Output the [X, Y] coordinate of the center of the cell containing the given text.  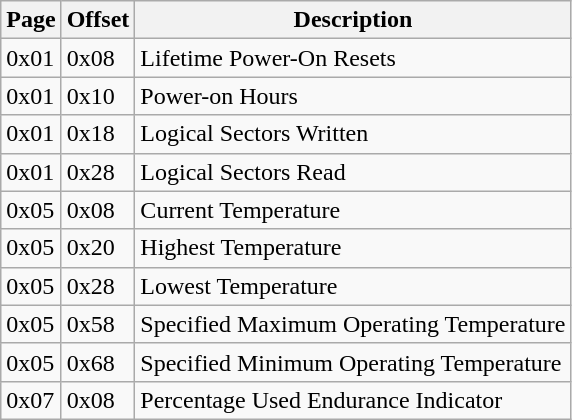
0x18 [98, 134]
Current Temperature [353, 210]
0x68 [98, 362]
Specified Maximum Operating Temperature [353, 324]
0x20 [98, 248]
Logical Sectors Read [353, 172]
Offset [98, 20]
Description [353, 20]
Page [31, 20]
Logical Sectors Written [353, 134]
Lowest Temperature [353, 286]
Power-on Hours [353, 96]
Percentage Used Endurance Indicator [353, 400]
Highest Temperature [353, 248]
0x58 [98, 324]
0x10 [98, 96]
Specified Minimum Operating Temperature [353, 362]
Lifetime Power-On Resets [353, 58]
0x07 [31, 400]
